Search for the cell housing the specified text and yield its (X, Y) center coordinate. 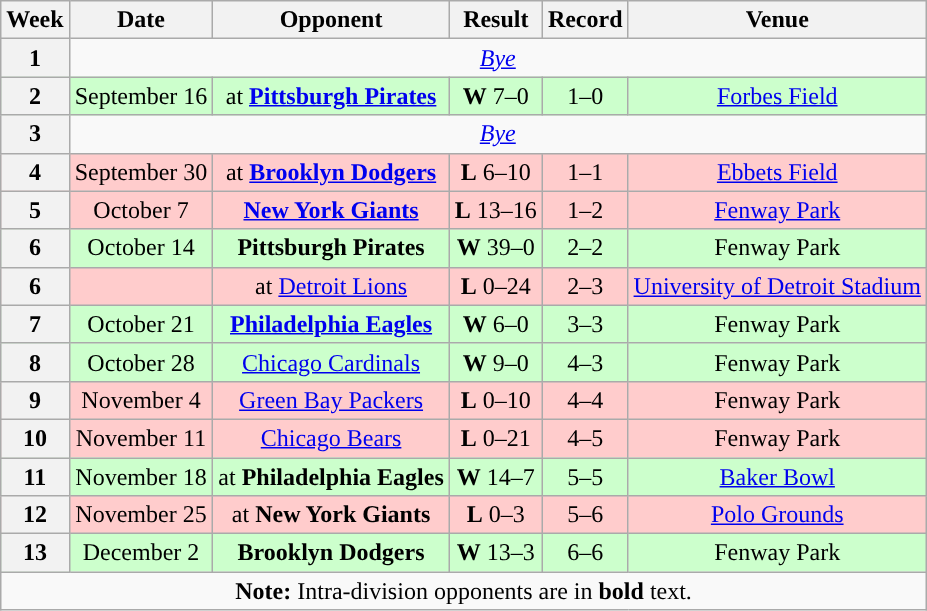
October 7 (141, 210)
W 39–0 (496, 248)
Chicago Bears (331, 438)
4–3 (585, 362)
New York Giants (331, 210)
L 0–3 (496, 515)
1 (35, 58)
at Detroit Lions (331, 286)
1–2 (585, 210)
5 (35, 210)
Green Bay Packers (331, 400)
W 14–7 (496, 477)
November 25 (141, 515)
Note: Intra-division opponents are in bold text. (464, 591)
4–4 (585, 400)
December 2 (141, 553)
10 (35, 438)
4 (35, 172)
Chicago Cardinals (331, 362)
11 (35, 477)
September 30 (141, 172)
2–2 (585, 248)
at Brooklyn Dodgers (331, 172)
W 7–0 (496, 96)
at Pittsburgh Pirates (331, 96)
October 21 (141, 324)
Forbes Field (777, 96)
9 (35, 400)
L 0–10 (496, 400)
8 (35, 362)
3–3 (585, 324)
Ebbets Field (777, 172)
October 28 (141, 362)
1–0 (585, 96)
L 0–21 (496, 438)
Week (35, 20)
12 (35, 515)
5–5 (585, 477)
October 14 (141, 248)
at New York Giants (331, 515)
W 6–0 (496, 324)
Date (141, 20)
L 6–10 (496, 172)
Pittsburgh Pirates (331, 248)
13 (35, 553)
Polo Grounds (777, 515)
University of Detroit Stadium (777, 286)
W 13–3 (496, 553)
Baker Bowl (777, 477)
Philadelphia Eagles (331, 324)
November 4 (141, 400)
Brooklyn Dodgers (331, 553)
November 18 (141, 477)
at Philadelphia Eagles (331, 477)
2–3 (585, 286)
6–6 (585, 553)
September 16 (141, 96)
November 11 (141, 438)
W 9–0 (496, 362)
Result (496, 20)
4–5 (585, 438)
7 (35, 324)
L 13–16 (496, 210)
5–6 (585, 515)
1–1 (585, 172)
Venue (777, 20)
Opponent (331, 20)
3 (35, 134)
Record (585, 20)
L 0–24 (496, 286)
2 (35, 96)
